Locate the cell with the specified text and output its (X, Y) center coordinate. 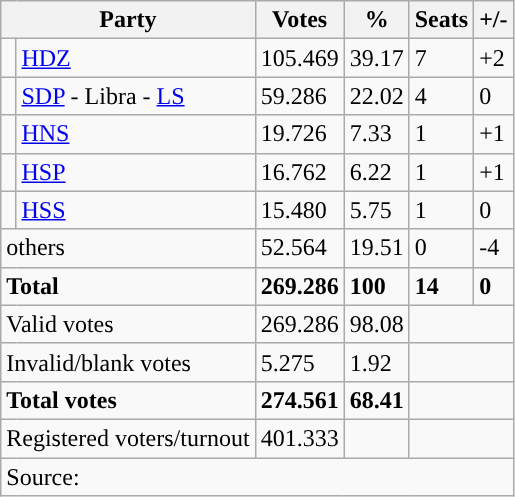
+/- (494, 20)
39.17 (376, 58)
59.286 (300, 96)
22.02 (376, 96)
SDP - Libra - LS (136, 96)
68.41 (376, 400)
4 (441, 96)
7.33 (376, 134)
15.480 (300, 210)
Source: (257, 477)
Invalid/blank votes (128, 362)
6.22 (376, 172)
5.275 (300, 362)
others (128, 248)
% (376, 20)
HSS (136, 210)
-4 (494, 248)
+2 (494, 58)
Registered voters/turnout (128, 438)
401.333 (300, 438)
100 (376, 286)
98.08 (376, 324)
Total votes (128, 400)
Total (128, 286)
7 (441, 58)
Party (128, 20)
Seats (441, 20)
HDZ (136, 58)
14 (441, 286)
Valid votes (128, 324)
274.561 (300, 400)
52.564 (300, 248)
1.92 (376, 362)
Votes (300, 20)
HSP (136, 172)
16.762 (300, 172)
5.75 (376, 210)
19.51 (376, 248)
HNS (136, 134)
105.469 (300, 58)
19.726 (300, 134)
